Scan for the cell matching the given text and deliver its (x, y) coordinate at center. 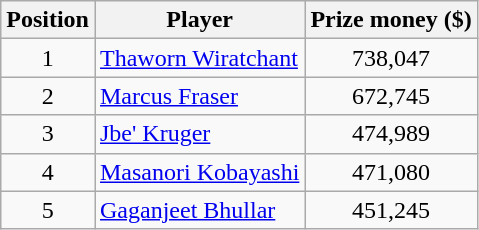
3 (48, 134)
Marcus Fraser (199, 96)
471,080 (391, 172)
Gaganjeet Bhullar (199, 210)
474,989 (391, 134)
Jbe' Kruger (199, 134)
1 (48, 58)
Position (48, 20)
4 (48, 172)
5 (48, 210)
Prize money ($) (391, 20)
672,745 (391, 96)
2 (48, 96)
738,047 (391, 58)
Player (199, 20)
Thaworn Wiratchant (199, 58)
451,245 (391, 210)
Masanori Kobayashi (199, 172)
